Locate the cell with the specified text and output its [x, y] center coordinate. 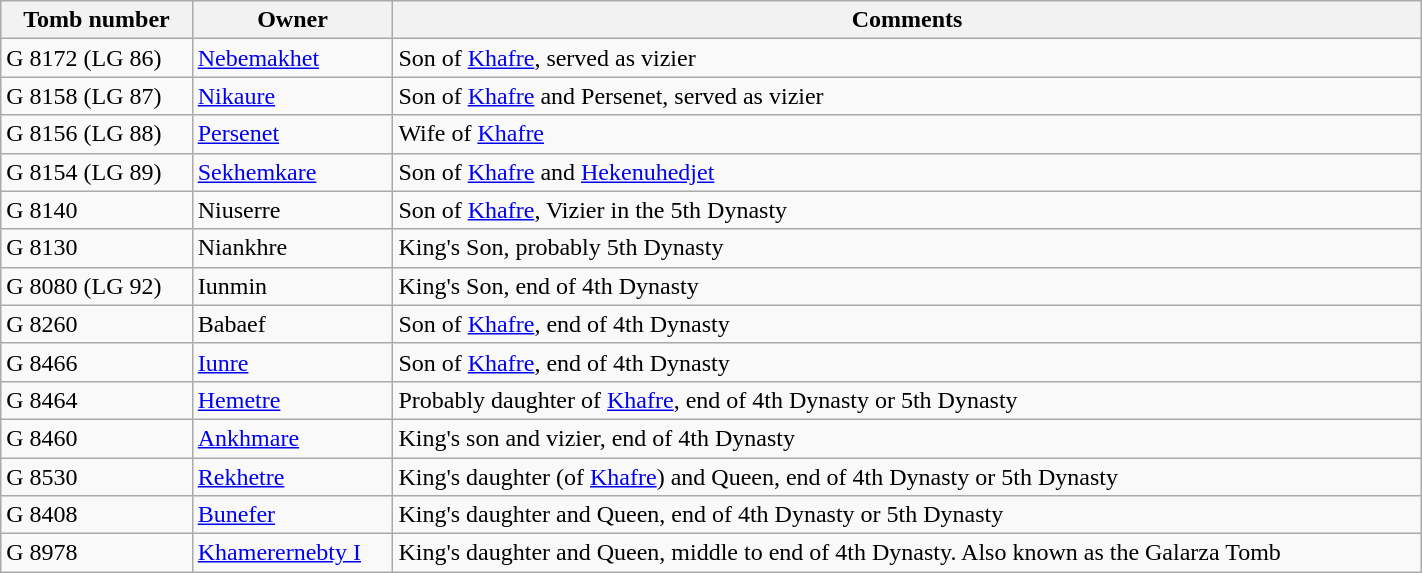
G 8130 [96, 248]
Sekhemkare [292, 172]
G 8408 [96, 515]
G 8978 [96, 553]
Tomb number [96, 20]
Son of Khafre, served as vizier [907, 58]
Babaef [292, 324]
Son of Khafre, Vizier in the 5th Dynasty [907, 210]
Niankhre [292, 248]
G 8260 [96, 324]
G 8156 (LG 88) [96, 134]
Nikaure [292, 96]
G 8530 [96, 477]
Rekhetre [292, 477]
Iunre [292, 362]
G 8460 [96, 438]
G 8140 [96, 210]
Khamerernebty I [292, 553]
Ankhmare [292, 438]
Son of Khafre and Persenet, served as vizier [907, 96]
Niuserre [292, 210]
King's daughter (of Khafre) and Queen, end of 4th Dynasty or 5th Dynasty [907, 477]
G 8466 [96, 362]
King's daughter and Queen, middle to end of 4th Dynasty. Also known as the Galarza Tomb [907, 553]
King's Son, end of 4th Dynasty [907, 286]
Hemetre [292, 400]
Iunmin [292, 286]
Probably daughter of Khafre, end of 4th Dynasty or 5th Dynasty [907, 400]
Nebemakhet [292, 58]
Owner [292, 20]
G 8158 (LG 87) [96, 96]
G 8080 (LG 92) [96, 286]
Persenet [292, 134]
Comments [907, 20]
King's daughter and Queen, end of 4th Dynasty or 5th Dynasty [907, 515]
Bunefer [292, 515]
King's Son, probably 5th Dynasty [907, 248]
G 8464 [96, 400]
Wife of Khafre [907, 134]
King's son and vizier, end of 4th Dynasty [907, 438]
Son of Khafre and Hekenuhedjet [907, 172]
G 8172 (LG 86) [96, 58]
G 8154 (LG 89) [96, 172]
